Search for the cell housing the specified text and yield its (X, Y) center coordinate. 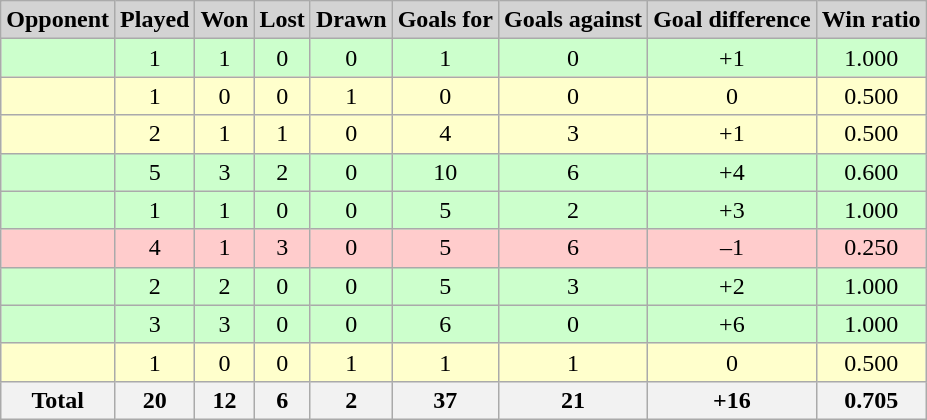
+6 (732, 324)
+16 (732, 400)
+4 (732, 172)
Total (58, 400)
+3 (732, 210)
0.705 (871, 400)
Drawn (351, 20)
37 (445, 400)
10 (445, 172)
Goals against (574, 20)
20 (155, 400)
21 (574, 400)
–1 (732, 248)
Goal difference (732, 20)
+2 (732, 286)
Opponent (58, 20)
Win ratio (871, 20)
Lost (282, 20)
Won (224, 20)
Played (155, 20)
0.600 (871, 172)
Goals for (445, 20)
0.250 (871, 248)
12 (224, 400)
